Pinpoint the cell where the given text exists, returning its [x, y] midpoint coordinate. 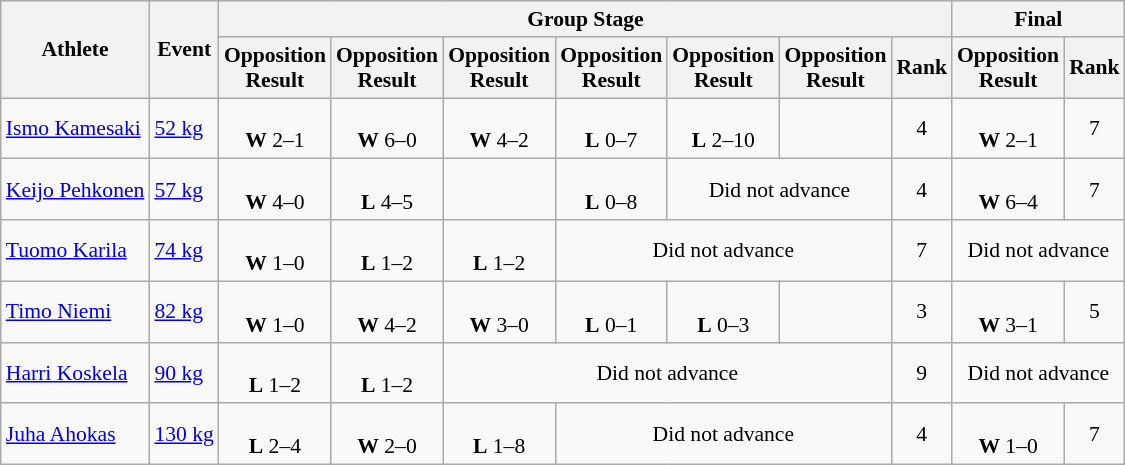
130 kg [184, 434]
Final [1038, 19]
Keijo Pehkonen [76, 190]
74 kg [184, 250]
Ismo Kamesaki [76, 128]
L 0–7 [611, 128]
L 2–10 [723, 128]
Harri Koskela [76, 372]
W 2–0 [387, 434]
57 kg [184, 190]
Juha Ahokas [76, 434]
3 [922, 312]
Tuomo Karila [76, 250]
W 3–0 [499, 312]
Athlete [76, 50]
52 kg [184, 128]
W 4–0 [275, 190]
90 kg [184, 372]
Group Stage [586, 19]
W 3–1 [1008, 312]
L 0–3 [723, 312]
Timo Niemi [76, 312]
W 6–0 [387, 128]
L 4–5 [387, 190]
L 0–1 [611, 312]
5 [1094, 312]
L 1–8 [499, 434]
L 2–4 [275, 434]
82 kg [184, 312]
9 [922, 372]
L 0–8 [611, 190]
W 6–4 [1008, 190]
Event [184, 50]
